From the cell containing the given text, extract its center point as [x, y] coordinate. 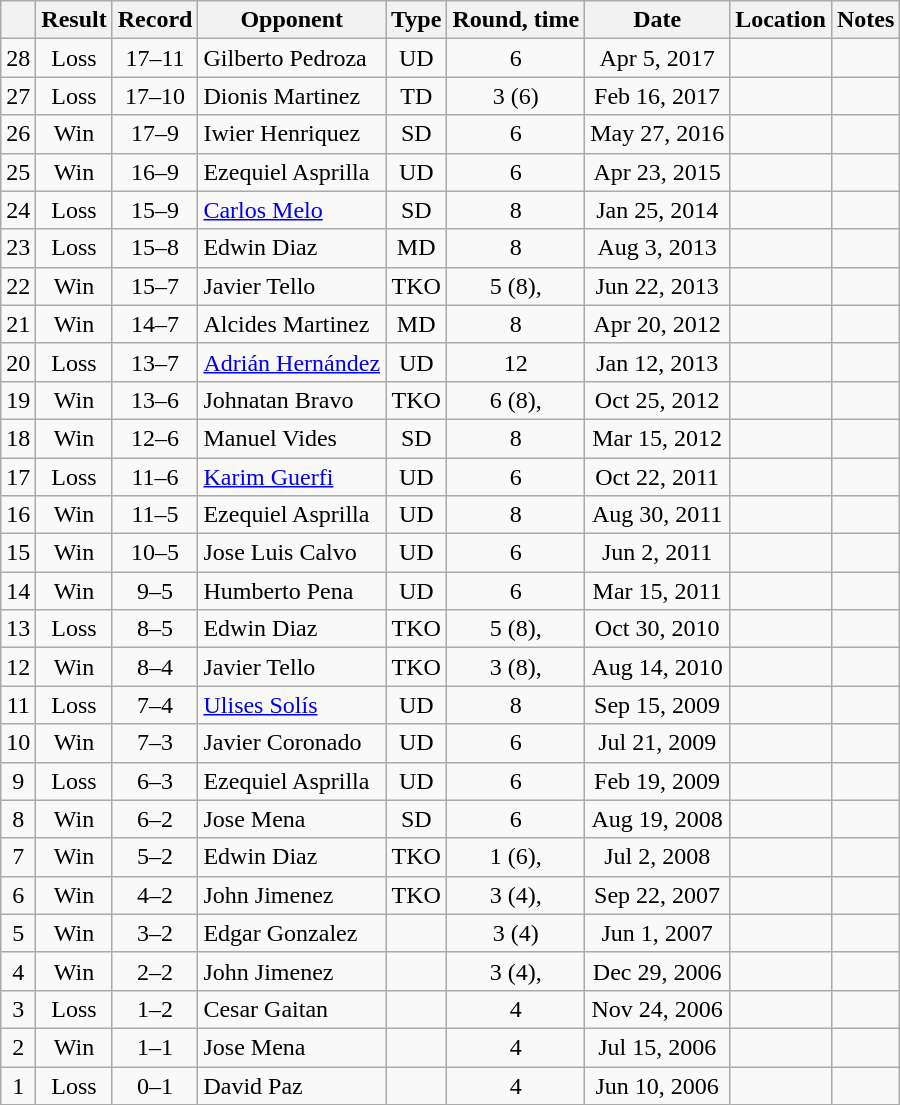
Sep 15, 2009 [658, 705]
21 [18, 324]
Apr 5, 2017 [658, 58]
Feb 19, 2009 [658, 781]
15–9 [155, 210]
Opponent [292, 20]
Karim Guerfi [292, 477]
Adrián Hernández [292, 362]
2–2 [155, 971]
15–8 [155, 248]
1–2 [155, 1009]
16–9 [155, 172]
Jul 15, 2006 [658, 1047]
7–4 [155, 705]
11–6 [155, 477]
17 [18, 477]
Ulises Solís [292, 705]
Location [781, 20]
Aug 14, 2010 [658, 667]
Cesar Gaitan [292, 1009]
Aug 19, 2008 [658, 819]
Jun 2, 2011 [658, 553]
10–5 [155, 553]
Aug 3, 2013 [658, 248]
Johnatan Bravo [292, 400]
22 [18, 286]
23 [18, 248]
20 [18, 362]
8–4 [155, 667]
Aug 30, 2011 [658, 515]
5 [18, 933]
3 [18, 1009]
15 [18, 553]
11–5 [155, 515]
Edgar Gonzalez [292, 933]
Dionis Martinez [292, 96]
2 [18, 1047]
15–7 [155, 286]
14 [18, 591]
3 (6) [516, 96]
1–1 [155, 1047]
12–6 [155, 438]
Iwier Henriquez [292, 134]
5–2 [155, 857]
28 [18, 58]
Humberto Pena [292, 591]
17–11 [155, 58]
6 (8), [516, 400]
Jun 10, 2006 [658, 1085]
16 [18, 515]
14–7 [155, 324]
9–5 [155, 591]
17–10 [155, 96]
7 [18, 857]
6–2 [155, 819]
Jan 12, 2013 [658, 362]
7–3 [155, 743]
Oct 22, 2011 [658, 477]
Record [155, 20]
Mar 15, 2011 [658, 591]
8–5 [155, 629]
26 [18, 134]
Apr 23, 2015 [658, 172]
1 [18, 1085]
Manuel Vides [292, 438]
Javier Coronado [292, 743]
17–9 [155, 134]
Sep 22, 2007 [658, 895]
3 (8), [516, 667]
0–1 [155, 1085]
Carlos Melo [292, 210]
Notes [865, 20]
Mar 15, 2012 [658, 438]
11 [18, 705]
TD [416, 96]
Nov 24, 2006 [658, 1009]
Oct 25, 2012 [658, 400]
Oct 30, 2010 [658, 629]
3–2 [155, 933]
10 [18, 743]
Jun 1, 2007 [658, 933]
18 [18, 438]
4–2 [155, 895]
Jul 21, 2009 [658, 743]
Gilberto Pedroza [292, 58]
Jun 22, 2013 [658, 286]
1 (6), [516, 857]
Alcides Martinez [292, 324]
Apr 20, 2012 [658, 324]
27 [18, 96]
13–6 [155, 400]
Round, time [516, 20]
Jose Luis Calvo [292, 553]
Jul 2, 2008 [658, 857]
24 [18, 210]
Dec 29, 2006 [658, 971]
9 [18, 781]
David Paz [292, 1085]
May 27, 2016 [658, 134]
13 [18, 629]
19 [18, 400]
25 [18, 172]
6–3 [155, 781]
13–7 [155, 362]
Feb 16, 2017 [658, 96]
Date [658, 20]
Result [74, 20]
Jan 25, 2014 [658, 210]
Type [416, 20]
3 (4) [516, 933]
